Pinpoint the cell where the given text exists, returning its [x, y] midpoint coordinate. 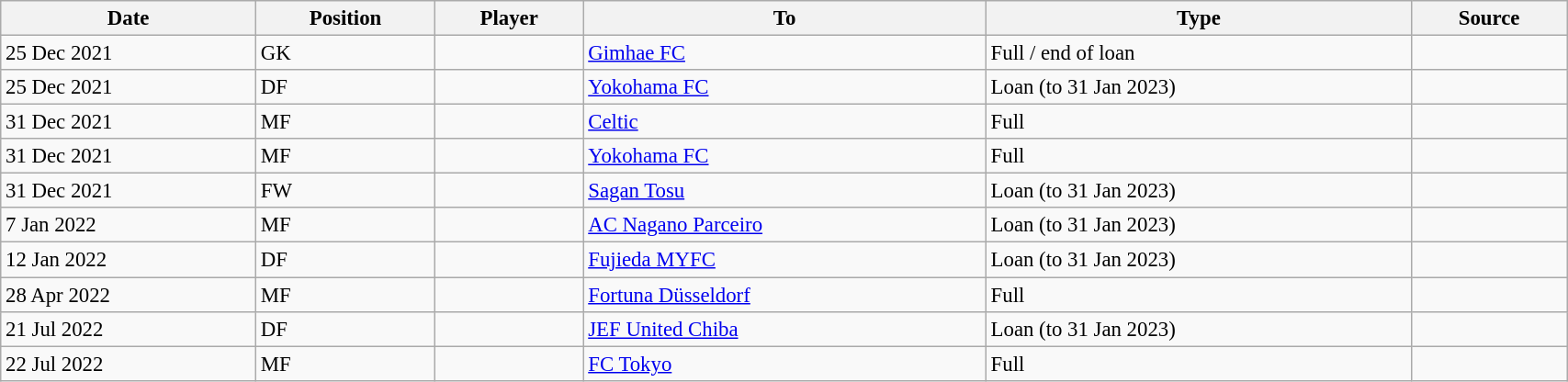
GK [345, 53]
Source [1490, 18]
21 Jul 2022 [129, 329]
Date [129, 18]
Gimhae FC [784, 53]
22 Jul 2022 [129, 364]
Position [345, 18]
Player [509, 18]
JEF United Chiba [784, 329]
FC Tokyo [784, 364]
28 Apr 2022 [129, 295]
Type [1198, 18]
7 Jan 2022 [129, 225]
AC Nagano Parceiro [784, 225]
FW [345, 191]
12 Jan 2022 [129, 260]
Full / end of loan [1198, 53]
Fujieda MYFC [784, 260]
To [784, 18]
Celtic [784, 122]
Sagan Tosu [784, 191]
Fortuna Düsseldorf [784, 295]
